Find where the given text appears and provide that cell's center as [X, Y] coordinate. 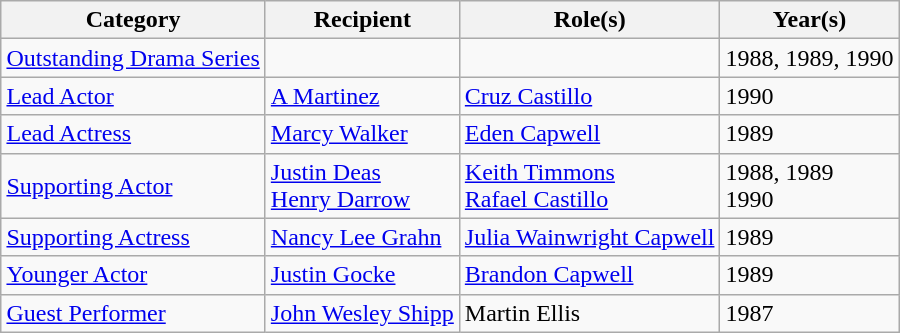
Brandon Capwell [590, 275]
1990 [810, 96]
Supporting Actor [133, 186]
1987 [810, 313]
Lead Actress [133, 134]
Guest Performer [133, 313]
Category [133, 20]
Recipient [362, 20]
John Wesley Shipp [362, 313]
1988, 19891990 [810, 186]
A Martinez [362, 96]
Justin DeasHenry Darrow [362, 186]
Justin Gocke [362, 275]
Outstanding Drama Series [133, 58]
Cruz Castillo [590, 96]
Martin Ellis [590, 313]
Lead Actor [133, 96]
Keith TimmonsRafael Castillo [590, 186]
Eden Capwell [590, 134]
Julia Wainwright Capwell [590, 237]
1988, 1989, 1990 [810, 58]
Supporting Actress [133, 237]
Role(s) [590, 20]
Marcy Walker [362, 134]
Younger Actor [133, 275]
Year(s) [810, 20]
Nancy Lee Grahn [362, 237]
